From the cell containing the given text, extract its center point as [x, y] coordinate. 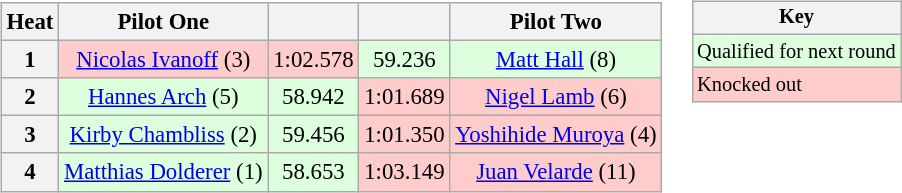
Hannes Arch (5) [164, 97]
59.456 [314, 135]
Matt Hall (8) [556, 60]
59.236 [404, 60]
Juan Velarde (11) [556, 172]
58.942 [314, 97]
4 [30, 172]
Pilot One [164, 22]
3 [30, 135]
Pilot Two [556, 22]
1:03.149 [404, 172]
Matthias Dolderer (1) [164, 172]
1 [30, 60]
Nigel Lamb (6) [556, 97]
2 [30, 97]
58.653 [314, 172]
1:01.350 [404, 135]
Key [796, 18]
Yoshihide Muroya (4) [556, 135]
Qualified for next round [796, 51]
1:01.689 [404, 97]
Nicolas Ivanoff (3) [164, 60]
Heat [30, 22]
1:02.578 [314, 60]
Kirby Chambliss (2) [164, 135]
Knocked out [796, 85]
